Extract the [X, Y] coordinate from the center of the cell holding the provided text.  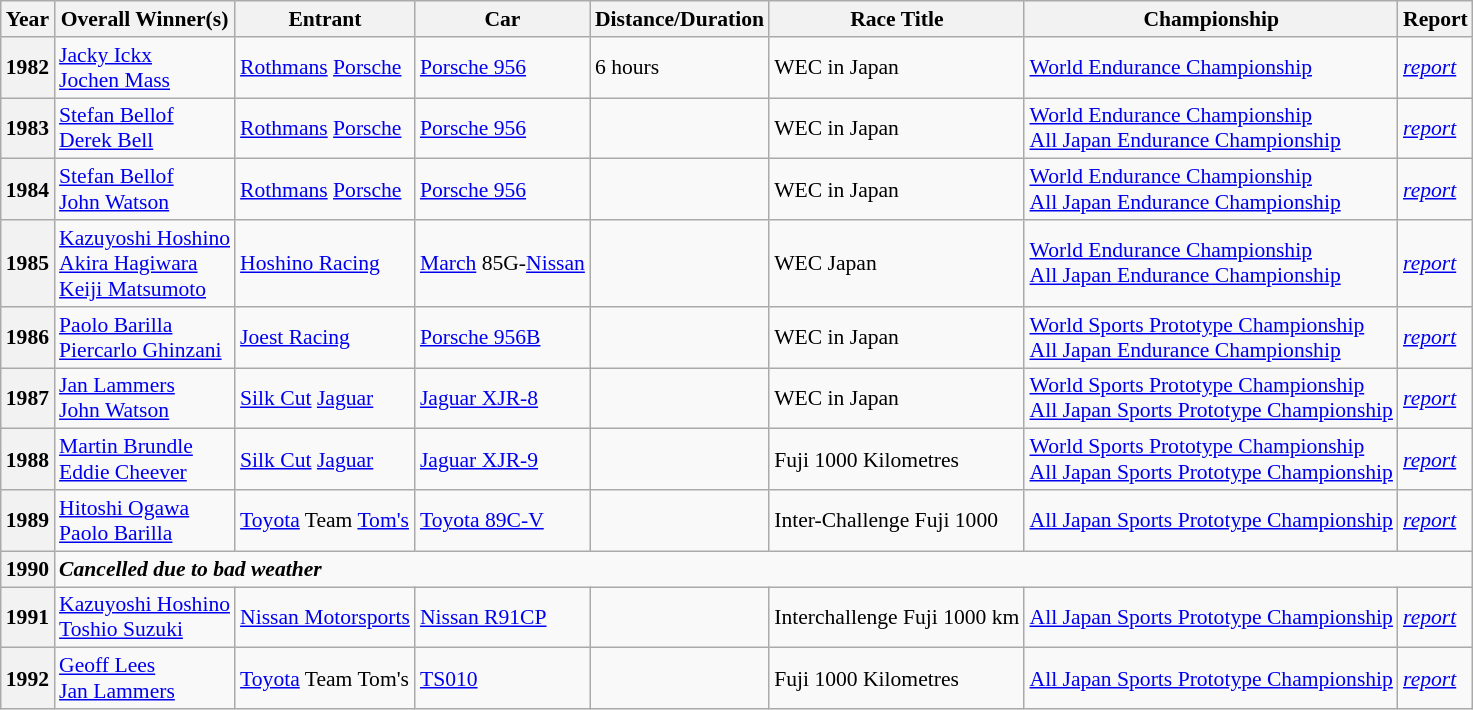
Interchallenge Fuji 1000 km [896, 618]
World Sports Prototype ChampionshipAll Japan Endurance Championship [1211, 338]
Geoff Lees Jan Lammers [144, 678]
1983 [28, 128]
Stefan Bellof Derek Bell [144, 128]
Toyota 89C-V [502, 520]
Cancelled due to bad weather [764, 569]
1989 [28, 520]
Nissan Motorsports [325, 618]
Distance/Duration [680, 19]
1988 [28, 460]
1991 [28, 618]
Hoshino Racing [325, 264]
March 85G-Nissan [502, 264]
1982 [28, 68]
Entrant [325, 19]
WEC Japan [896, 264]
Porsche 956B [502, 338]
Stefan Bellof John Watson [144, 190]
Year [28, 19]
6 hours [680, 68]
Race Title [896, 19]
Jacky Ickx Jochen Mass [144, 68]
Joest Racing [325, 338]
Report [1436, 19]
Kazuyoshi Hoshino Toshio Suzuki [144, 618]
Car [502, 19]
Paolo Barilla Piercarlo Ghinzani [144, 338]
Jan Lammers John Watson [144, 398]
Inter-Challenge Fuji 1000 [896, 520]
World Endurance Championship [1211, 68]
1985 [28, 264]
Hitoshi Ogawa Paolo Barilla [144, 520]
1990 [28, 569]
1987 [28, 398]
1992 [28, 678]
1986 [28, 338]
1984 [28, 190]
Martin Brundle Eddie Cheever [144, 460]
Championship [1211, 19]
Overall Winner(s) [144, 19]
Nissan R91CP [502, 618]
Jaguar XJR-8 [502, 398]
TS010 [502, 678]
Jaguar XJR-9 [502, 460]
Kazuyoshi Hoshino Akira Hagiwara Keiji Matsumoto [144, 264]
